Capture the cell that displays the provided text and extract its (x, y) central coordinate. 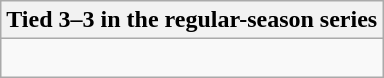
Tied 3–3 in the regular-season series (192, 20)
